Output the (x, y) coordinate of the center of the cell containing the given text.  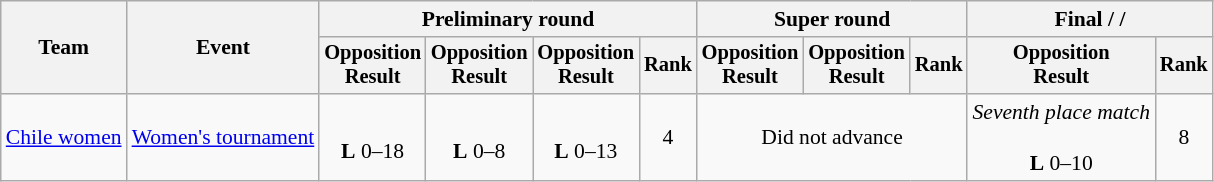
Seventh place matchL 0–10 (1061, 138)
Super round (832, 19)
Chile women (64, 138)
Event (224, 48)
Women's tournament (224, 138)
L 0–8 (480, 138)
Final / / (1090, 19)
L 0–18 (372, 138)
Did not advance (832, 138)
Team (64, 48)
8 (1184, 138)
L 0–13 (586, 138)
4 (668, 138)
Preliminary round (508, 19)
